Identify which cell holds the provided text, then report its [x, y] central coordinate. 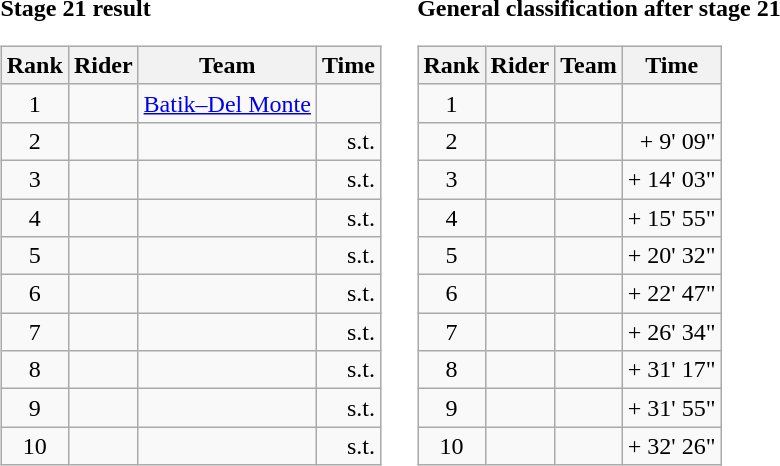
+ 15' 55" [672, 217]
+ 9' 09" [672, 141]
+ 31' 17" [672, 370]
+ 31' 55" [672, 408]
+ 14' 03" [672, 179]
+ 20' 32" [672, 256]
Batik–Del Monte [227, 103]
+ 26' 34" [672, 332]
+ 32' 26" [672, 446]
+ 22' 47" [672, 294]
